Return the (X, Y) coordinate for the center point of the cell that contains the specified text.  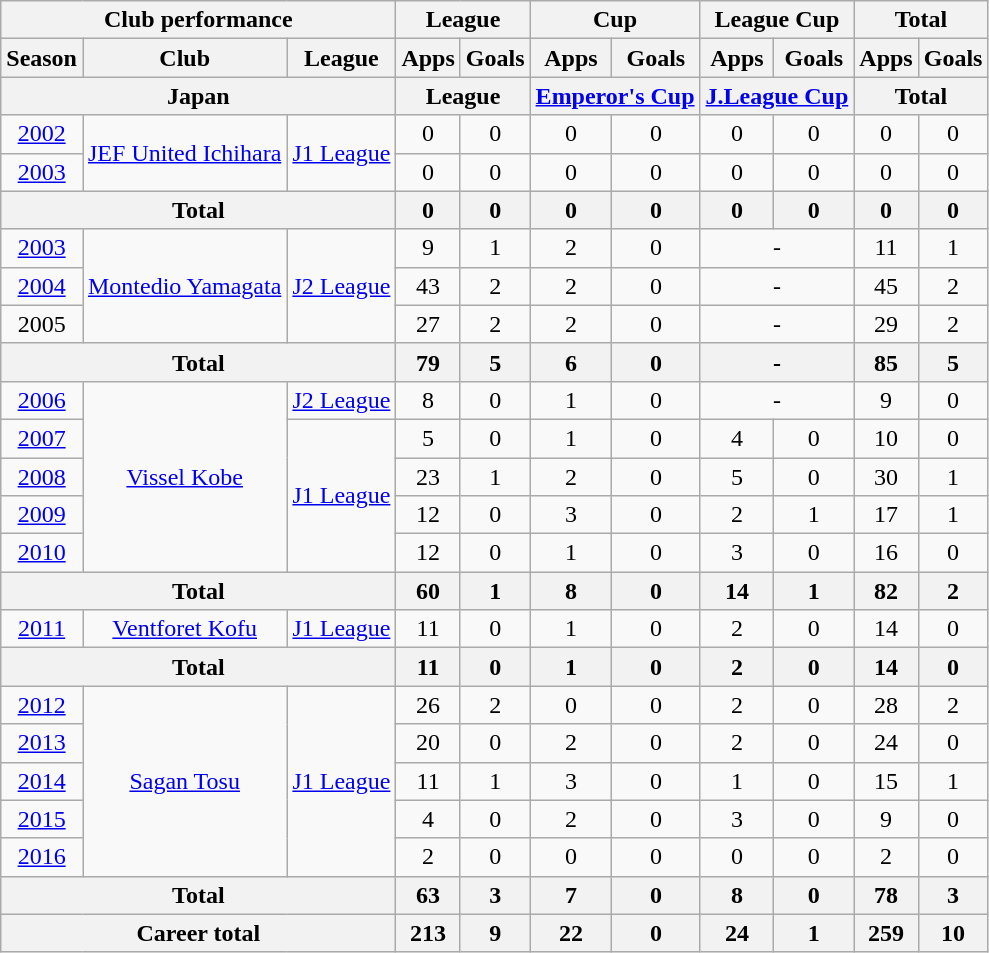
Club performance (198, 20)
43 (428, 286)
2007 (42, 438)
Career total (198, 933)
2005 (42, 324)
Cup (615, 20)
Vissel Kobe (184, 476)
JEF United Ichihara (184, 153)
2006 (42, 400)
259 (886, 933)
2009 (42, 515)
6 (571, 362)
20 (428, 743)
28 (886, 705)
29 (886, 324)
30 (886, 477)
60 (428, 591)
2012 (42, 705)
45 (886, 286)
Sagan Tosu (184, 781)
78 (886, 895)
2008 (42, 477)
Japan (198, 96)
2010 (42, 553)
2002 (42, 134)
Club (184, 58)
Montedio Yamagata (184, 286)
16 (886, 553)
Emperor's Cup (615, 96)
2004 (42, 286)
26 (428, 705)
63 (428, 895)
85 (886, 362)
2016 (42, 857)
2015 (42, 819)
J.League Cup (777, 96)
2014 (42, 781)
23 (428, 477)
22 (571, 933)
Ventforet Kofu (184, 629)
82 (886, 591)
7 (571, 895)
League Cup (777, 20)
Season (42, 58)
79 (428, 362)
17 (886, 515)
27 (428, 324)
213 (428, 933)
15 (886, 781)
2013 (42, 743)
2011 (42, 629)
